Provide the [x, y] coordinate of the cell's center where the given text is located.  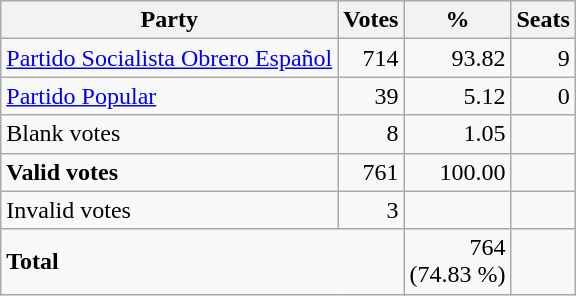
100.00 [458, 172]
Partido Popular [170, 96]
8 [371, 134]
1.05 [458, 134]
93.82 [458, 58]
Blank votes [170, 134]
Invalid votes [170, 210]
Partido Socialista Obrero Español [170, 58]
39 [371, 96]
714 [371, 58]
Seats [543, 20]
0 [543, 96]
5.12 [458, 96]
Party [170, 20]
9 [543, 58]
761 [371, 172]
3 [371, 210]
Total [202, 262]
Votes [371, 20]
764(74.83 %) [458, 262]
Valid votes [170, 172]
% [458, 20]
